Extract the [x, y] coordinate from the center of the cell holding the provided text.  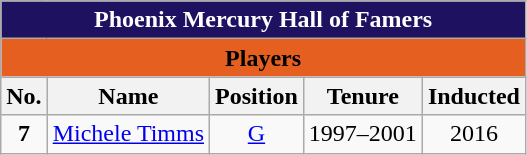
Name [128, 96]
2016 [474, 134]
1997–2001 [362, 134]
Players [264, 58]
No. [24, 96]
Position [257, 96]
7 [24, 134]
Inducted [474, 96]
G [257, 134]
Michele Timms [128, 134]
Phoenix Mercury Hall of Famers [264, 20]
Tenure [362, 96]
